Pinpoint the cell where the given text exists, returning its (X, Y) midpoint coordinate. 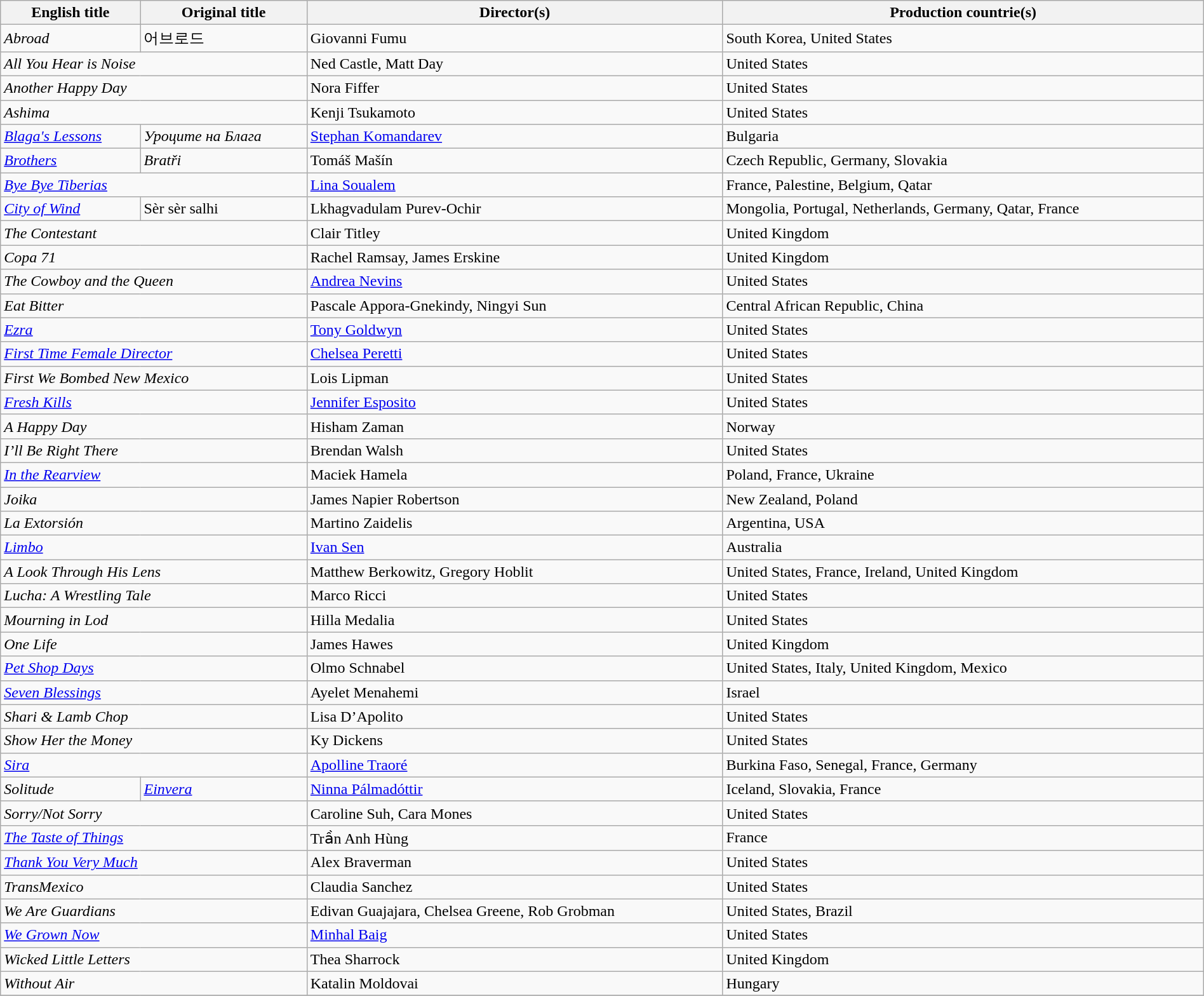
Iceland, Slovakia, France (963, 789)
Fresh Kills (154, 402)
Trần Anh Hùng (514, 838)
Bratři (224, 161)
Abroad (70, 38)
United States, France, Ireland, United Kingdom (963, 572)
Alex Braverman (514, 863)
Lucha: A Wrestling Tale (154, 596)
Ashima (154, 112)
Ky Dickens (514, 741)
The Taste of Things (154, 838)
Another Happy Day (154, 88)
A Look Through His Lens (154, 572)
Czech Republic, Germany, Slovakia (963, 161)
Rachel Ramsay, James Erskine (514, 257)
Stephan Komandarev (514, 137)
Tomáš Mašín (514, 161)
South Korea, United States (963, 38)
Hilla Medalia (514, 620)
어브로드 (224, 38)
Eat Bitter (154, 306)
United States, Brazil (963, 911)
Hungary (963, 983)
Shari & Lamb Chop (154, 717)
Brothers (70, 161)
Israel (963, 692)
Уроците на Блага (224, 137)
Giovanni Fumu (514, 38)
Original title (224, 13)
Argentina, USA (963, 523)
United States, Italy, United Kingdom, Mexico (963, 668)
Limbo (154, 548)
Chelsea Peretti (514, 354)
Mongolia, Portugal, Netherlands, Germany, Qatar, France (963, 209)
Caroline Suh, Cara Mones (514, 813)
Apolline Traoré (514, 765)
Director(s) (514, 13)
France, Palestine, Belgium, Qatar (963, 185)
Bye Bye Tiberias (154, 185)
Wicked Little Letters (154, 959)
Martino Zaidelis (514, 523)
Matthew Berkowitz, Gregory Hoblit (514, 572)
Maciek Hamela (514, 474)
Edivan Guajajara, Chelsea Greene, Rob Grobman (514, 911)
TransMexico (154, 887)
In the Rearview (154, 474)
We Grown Now (154, 935)
Nora Fiffer (514, 88)
Claudia Sanchez (514, 887)
Show Her the Money (154, 741)
Lkhagvadulam Purev-Ochir (514, 209)
Central African Republic, China (963, 306)
The Cowboy and the Queen (154, 281)
Copa 71 (154, 257)
Seven Blessings (154, 692)
Mourning in Lod (154, 620)
Tony Goldwyn (514, 330)
Poland, France, Ukraine (963, 474)
Sèr sèr salhi (224, 209)
James Hawes (514, 644)
First We Bombed New Mexico (154, 378)
Thea Sharrock (514, 959)
Ninna Pálmadóttir (514, 789)
Bulgaria (963, 137)
New Zealand, Poland (963, 499)
Hisham Zaman (514, 426)
City of Wind (70, 209)
Pascale Appora-Gnekindy, Ningyi Sun (514, 306)
We Are Guardians (154, 911)
Production countrie(s) (963, 13)
Pet Shop Days (154, 668)
France (963, 838)
Ned Castle, Matt Day (514, 64)
Lois Lipman (514, 378)
Sira (154, 765)
Einvera (224, 789)
Brendan Walsh (514, 450)
A Happy Day (154, 426)
Minhal Baig (514, 935)
Lisa D’Apolito (514, 717)
Jennifer Esposito (514, 402)
Andrea Nevins (514, 281)
Without Air (154, 983)
First Time Female Director (154, 354)
Lina Soualem (514, 185)
I’ll Be Right There (154, 450)
Norway (963, 426)
Katalin Moldovai (514, 983)
Clair Titley (514, 233)
Australia (963, 548)
Kenji Tsukamoto (514, 112)
Joika (154, 499)
Burkina Faso, Senegal, France, Germany (963, 765)
La Extorsión (154, 523)
Olmo Schnabel (514, 668)
Marco Ricci (514, 596)
Ayelet Menahemi (514, 692)
Ezra (154, 330)
All You Hear is Noise (154, 64)
The Contestant (154, 233)
Ivan Sen (514, 548)
Solitude (70, 789)
One Life (154, 644)
English title (70, 13)
Blaga's Lessons (70, 137)
James Napier Robertson (514, 499)
Sorry/Not Sorry (154, 813)
Thank You Very Much (154, 863)
